Identify which cell holds the provided text, then report its (X, Y) central coordinate. 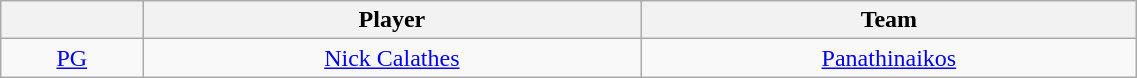
Panathinaikos (889, 58)
PG (72, 58)
Nick Calathes (392, 58)
Player (392, 20)
Team (889, 20)
